Identify which cell holds the provided text, then report its (x, y) central coordinate. 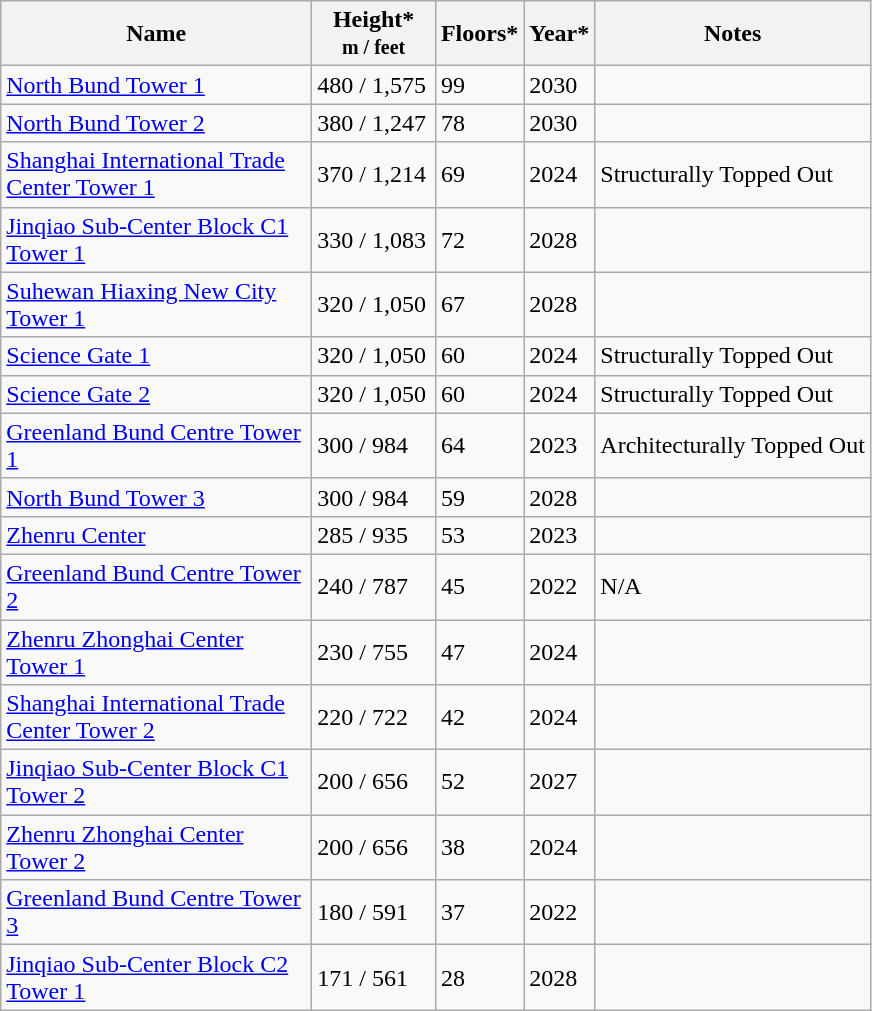
Suhewan Hiaxing New City Tower 1 (156, 304)
Architecturally Topped Out (733, 446)
240 / 787 (374, 586)
64 (479, 446)
Shanghai International Trade Center Tower 2 (156, 718)
Zhenru Zhonghai Center Tower 1 (156, 652)
Jinqiao Sub-Center Block C2 Tower 1 (156, 978)
380 / 1,247 (374, 123)
330 / 1,083 (374, 240)
59 (479, 497)
45 (479, 586)
Shanghai International Trade Center Tower 1 (156, 174)
230 / 755 (374, 652)
38 (479, 848)
Name (156, 34)
37 (479, 912)
99 (479, 85)
Height*m / feet (374, 34)
171 / 561 (374, 978)
69 (479, 174)
53 (479, 535)
Zhenru Zhonghai Center Tower 2 (156, 848)
North Bund Tower 3 (156, 497)
480 / 1,575 (374, 85)
47 (479, 652)
72 (479, 240)
52 (479, 782)
67 (479, 304)
370 / 1,214 (374, 174)
Greenland Bund Centre Tower 2 (156, 586)
North Bund Tower 1 (156, 85)
78 (479, 123)
Floors* (479, 34)
Science Gate 2 (156, 394)
220 / 722 (374, 718)
285 / 935 (374, 535)
180 / 591 (374, 912)
2027 (560, 782)
North Bund Tower 2 (156, 123)
Greenland Bund Centre Tower 3 (156, 912)
42 (479, 718)
Jinqiao Sub-Center Block C1 Tower 1 (156, 240)
Jinqiao Sub-Center Block C1 Tower 2 (156, 782)
Notes (733, 34)
28 (479, 978)
Science Gate 1 (156, 356)
Greenland Bund Centre Tower 1 (156, 446)
Zhenru Center (156, 535)
N/A (733, 586)
Year* (560, 34)
